Locate the cell with the specified text and output its [X, Y] center coordinate. 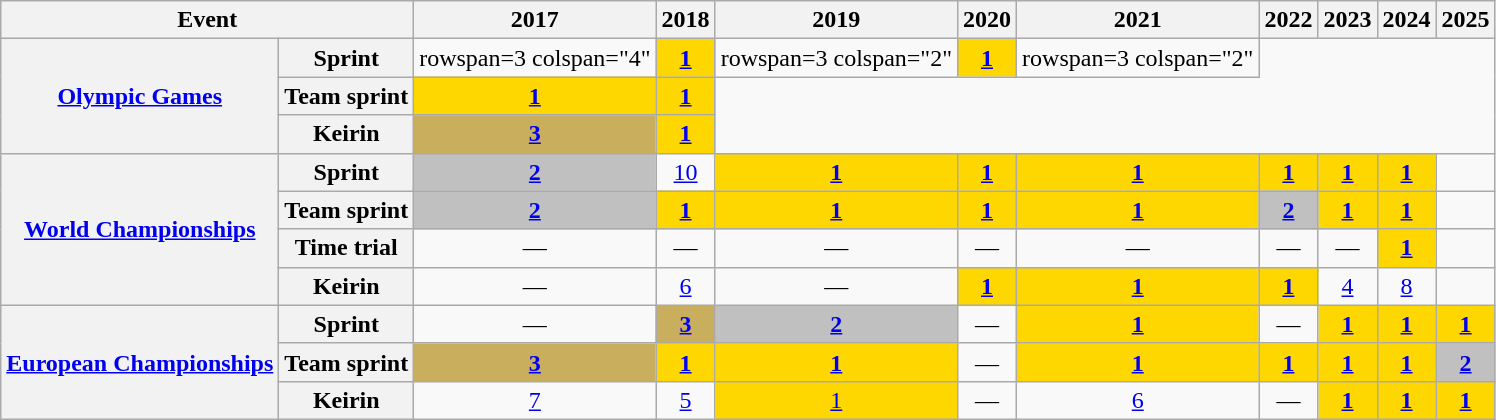
World Championships [140, 229]
Event [208, 20]
rowspan=3 colspan="4" [535, 58]
2019 [836, 20]
2020 [986, 20]
5 [686, 400]
8 [1406, 286]
2023 [1348, 20]
Olympic Games [140, 96]
2025 [1466, 20]
2017 [535, 20]
2018 [686, 20]
2022 [1288, 20]
2021 [1138, 20]
10 [686, 172]
4 [1348, 286]
7 [535, 400]
2024 [1406, 20]
Time trial [346, 248]
European Championships [140, 362]
